Scan for the cell matching the given text and deliver its [X, Y] coordinate at center. 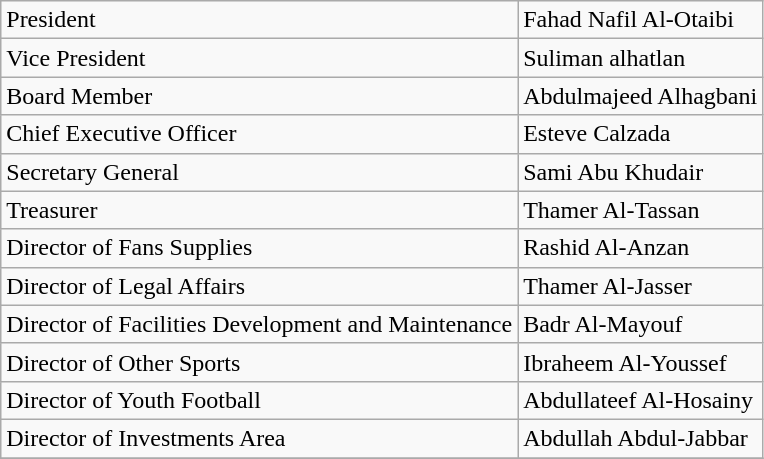
Treasurer [260, 210]
Director of Youth Football [260, 400]
Director of Legal Affairs [260, 286]
Sami Abu Khudair [640, 172]
Suliman alhatlan [640, 58]
Badr Al-Mayouf [640, 324]
Ibraheem Al-Youssef [640, 362]
Director of Facilities Development and Maintenance [260, 324]
Thamer Al-Tassan [640, 210]
Director of Investments Area [260, 438]
Abdullah Abdul-Jabbar [640, 438]
President [260, 20]
Director of Fans Supplies [260, 248]
Rashid Al-Anzan [640, 248]
Abdullateef Al-Hosainy [640, 400]
Thamer Al-Jasser [640, 286]
Vice President [260, 58]
Chief Executive Officer [260, 134]
Board Member [260, 96]
Secretary General [260, 172]
Director of Other Sports [260, 362]
Abdulmajeed Alhagbani [640, 96]
Fahad Nafil Al-Otaibi [640, 20]
Esteve Calzada [640, 134]
